Identify which cell holds the provided text, then report its (x, y) central coordinate. 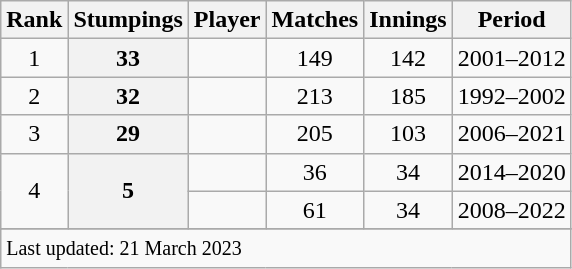
Innings (408, 20)
33 (128, 58)
2008–2022 (512, 210)
1992–2002 (512, 96)
Matches (315, 20)
61 (315, 210)
29 (128, 134)
32 (128, 96)
5 (128, 191)
2014–2020 (512, 172)
3 (34, 134)
1 (34, 58)
36 (315, 172)
4 (34, 191)
Rank (34, 20)
2001–2012 (512, 58)
2 (34, 96)
Last updated: 21 March 2023 (286, 248)
2006–2021 (512, 134)
Stumpings (128, 20)
Period (512, 20)
Player (227, 20)
142 (408, 58)
205 (315, 134)
185 (408, 96)
103 (408, 134)
149 (315, 58)
213 (315, 96)
